Scan for the cell matching the given text and deliver its [X, Y] coordinate at center. 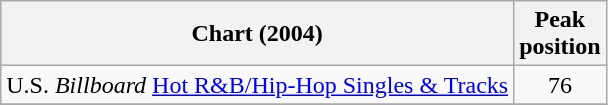
Peak position [560, 34]
Chart (2004) [258, 34]
76 [560, 85]
U.S. Billboard Hot R&B/Hip-Hop Singles & Tracks [258, 85]
